From the cell containing the given text, extract its center point as (X, Y) coordinate. 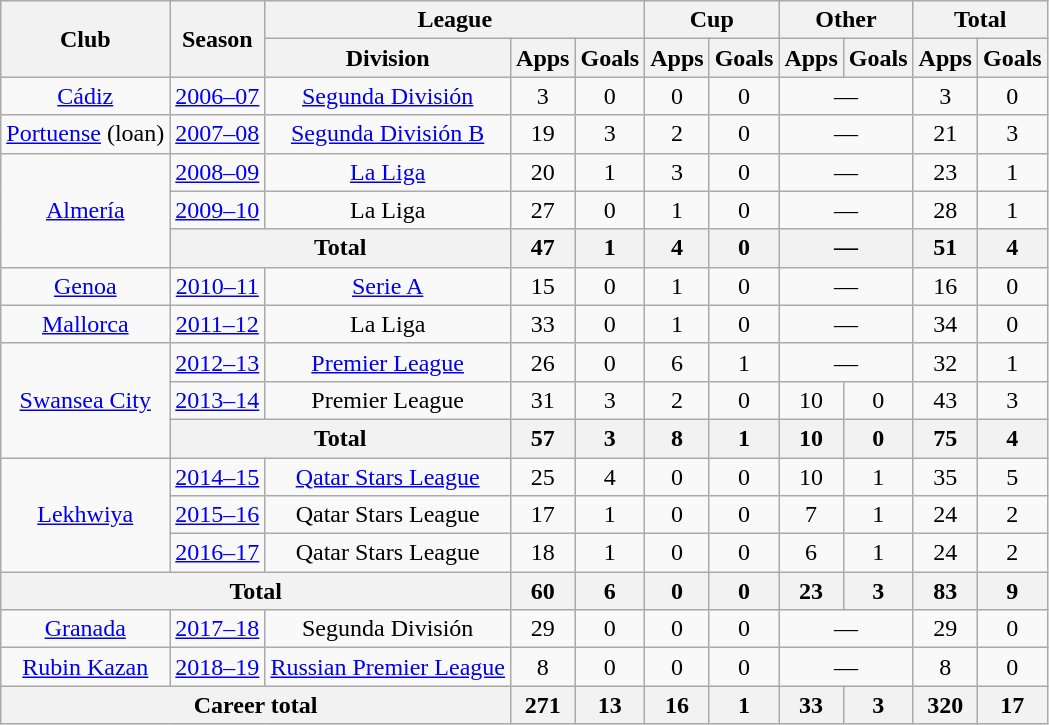
43 (945, 400)
2018–19 (218, 667)
Other (846, 20)
32 (945, 362)
320 (945, 705)
Cup (712, 20)
Club (86, 39)
7 (811, 515)
15 (543, 286)
20 (543, 172)
2014–15 (218, 477)
83 (945, 591)
2007–08 (218, 134)
Russian Premier League (388, 667)
2009–10 (218, 210)
271 (543, 705)
Division (388, 58)
75 (945, 438)
Season (218, 39)
19 (543, 134)
League (455, 20)
60 (543, 591)
Segunda División B (388, 134)
35 (945, 477)
Career total (256, 705)
34 (945, 324)
2017–18 (218, 629)
Granada (86, 629)
2012–13 (218, 362)
27 (543, 210)
57 (543, 438)
Almería (86, 210)
5 (1012, 477)
Lekhwiya (86, 515)
28 (945, 210)
Cádiz (86, 96)
47 (543, 248)
2008–09 (218, 172)
51 (945, 248)
9 (1012, 591)
26 (543, 362)
31 (543, 400)
Genoa (86, 286)
Serie A (388, 286)
Rubin Kazan (86, 667)
25 (543, 477)
Mallorca (86, 324)
18 (543, 553)
2016–17 (218, 553)
2015–16 (218, 515)
13 (610, 705)
Swansea City (86, 400)
21 (945, 134)
2010–11 (218, 286)
Portuense (loan) (86, 134)
2013–14 (218, 400)
2011–12 (218, 324)
2006–07 (218, 96)
